Locate the cell with the specified text and output its [X, Y] center coordinate. 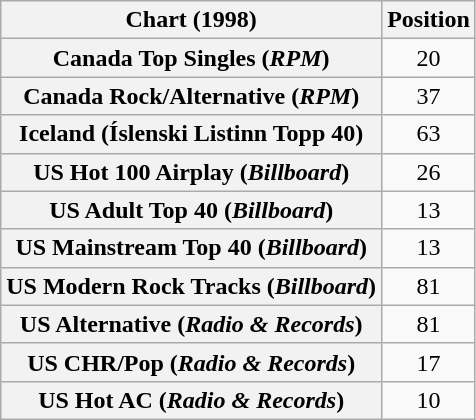
26 [429, 172]
US Alternative (Radio & Records) [192, 324]
US Mainstream Top 40 (Billboard) [192, 248]
63 [429, 134]
US CHR/Pop (Radio & Records) [192, 362]
10 [429, 400]
Position [429, 20]
US Modern Rock Tracks (Billboard) [192, 286]
Canada Rock/Alternative (RPM) [192, 96]
37 [429, 96]
US Adult Top 40 (Billboard) [192, 210]
Iceland (Íslenski Listinn Topp 40) [192, 134]
Canada Top Singles (RPM) [192, 58]
17 [429, 362]
Chart (1998) [192, 20]
US Hot AC (Radio & Records) [192, 400]
20 [429, 58]
US Hot 100 Airplay (Billboard) [192, 172]
